Identify which cell holds the provided text, then report its [X, Y] central coordinate. 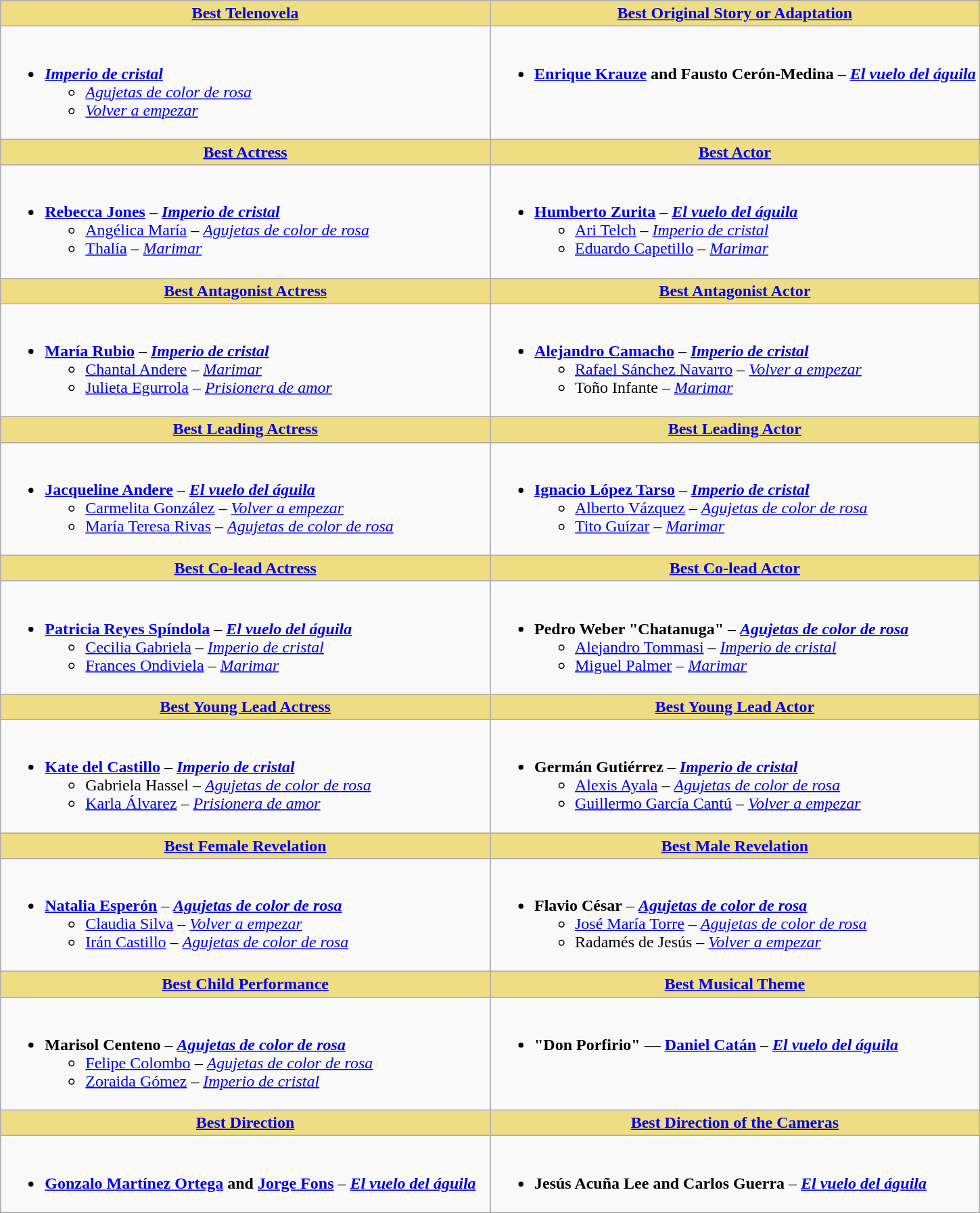
Kate del Castillo – Imperio de cristalGabriela Hassel – Agujetas de color de rosaKarla Álvarez – Prisionera de amor [246, 776]
Jacqueline Andere – El vuelo del águilaCarmelita González – Volver a empezarMaría Teresa Rivas – Agujetas de color de rosa [246, 499]
Natalia Esperón – Agujetas de color de rosaClaudia Silva – Volver a empezarIrán Castillo – Agujetas de color de rosa [246, 915]
Best Direction [246, 1123]
Best Antagonist Actor [734, 291]
"Don Porfirio" — Daniel Catán – El vuelo del águila [734, 1053]
Best Female Revelation [246, 846]
Best Leading Actor [734, 429]
Alejandro Camacho – Imperio de cristalRafael Sánchez Navarro – Volver a empezarToño Infante – Marimar [734, 360]
Germán Gutiérrez – Imperio de cristalAlexis Ayala – Agujetas de color de rosaGuillermo García Cantú – Volver a empezar [734, 776]
Best Telenovela [246, 14]
Pedro Weber "Chatanuga" – Agujetas de color de rosaAlejandro Tommasi – Imperio de cristalMiguel Palmer – Marimar [734, 637]
Marisol Centeno – Agujetas de color de rosaFelipe Colombo – Agujetas de color de rosaZoraida Gómez – Imperio de cristal [246, 1053]
Imperio de cristalAgujetas de color de rosaVolver a empezar [246, 82]
Humberto Zurita – El vuelo del águilaAri Telch – Imperio de cristalEduardo Capetillo – Marimar [734, 222]
Flavio César – Agujetas de color de rosaJosé María Torre – Agujetas de color de rosaRadamés de Jesús – Volver a empezar [734, 915]
Best Child Performance [246, 984]
Best Young Lead Actor [734, 707]
Best Actor [734, 152]
Patricia Reyes Spíndola – El vuelo del águilaCecilia Gabriela – Imperio de cristalFrances Ondiviela – Marimar [246, 637]
Rebecca Jones – Imperio de cristalAngélica María – Agujetas de color de rosaThalía – Marimar [246, 222]
Enrique Krauze and Fausto Cerón-Medina – El vuelo del águila [734, 82]
Best Co-lead Actress [246, 568]
Best Original Story or Adaptation [734, 14]
Best Young Lead Actress [246, 707]
Gonzalo Martínez Ortega and Jorge Fons – El vuelo del águila [246, 1174]
Best Actress [246, 152]
María Rubio – Imperio de cristalChantal Andere – MarimarJulieta Egurrola – Prisionera de amor [246, 360]
Jesús Acuña Lee and Carlos Guerra – El vuelo del águila [734, 1174]
Ignacio López Tarso – Imperio de cristalAlberto Vázquez – Agujetas de color de rosaTito Guízar – Marimar [734, 499]
Best Direction of the Cameras [734, 1123]
Best Antagonist Actress [246, 291]
Best Leading Actress [246, 429]
Best Male Revelation [734, 846]
Best Co-lead Actor [734, 568]
Best Musical Theme [734, 984]
